Detect which cell encompasses the target text, then output its [x, y] center coordinate. 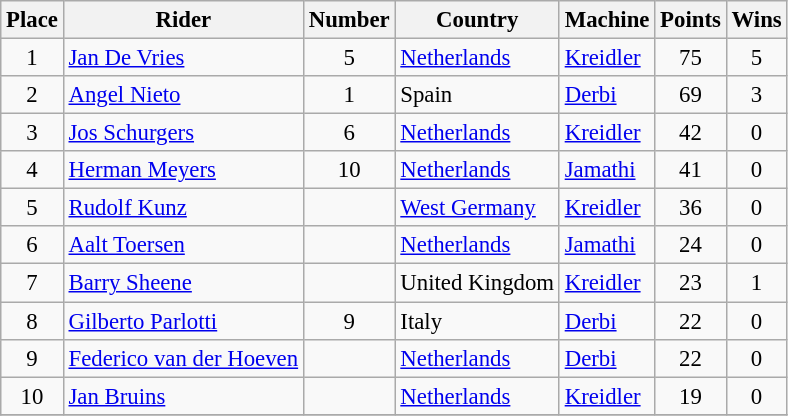
75 [690, 58]
Number [349, 20]
69 [690, 95]
Herman Meyers [183, 170]
Spain [477, 95]
Federico van der Hoeven [183, 358]
Wins [756, 20]
42 [690, 133]
Aalt Toersen [183, 245]
24 [690, 245]
4 [32, 170]
7 [32, 283]
Jos Schurgers [183, 133]
Rudolf Kunz [183, 208]
West Germany [477, 208]
19 [690, 396]
41 [690, 170]
Country [477, 20]
Italy [477, 321]
8 [32, 321]
Place [32, 20]
Gilberto Parlotti [183, 321]
Jan Bruins [183, 396]
Machine [606, 20]
Angel Nieto [183, 95]
Points [690, 20]
United Kingdom [477, 283]
36 [690, 208]
Barry Sheene [183, 283]
Jan De Vries [183, 58]
Rider [183, 20]
2 [32, 95]
23 [690, 283]
